Scan for the cell matching the given text and deliver its (x, y) coordinate at center. 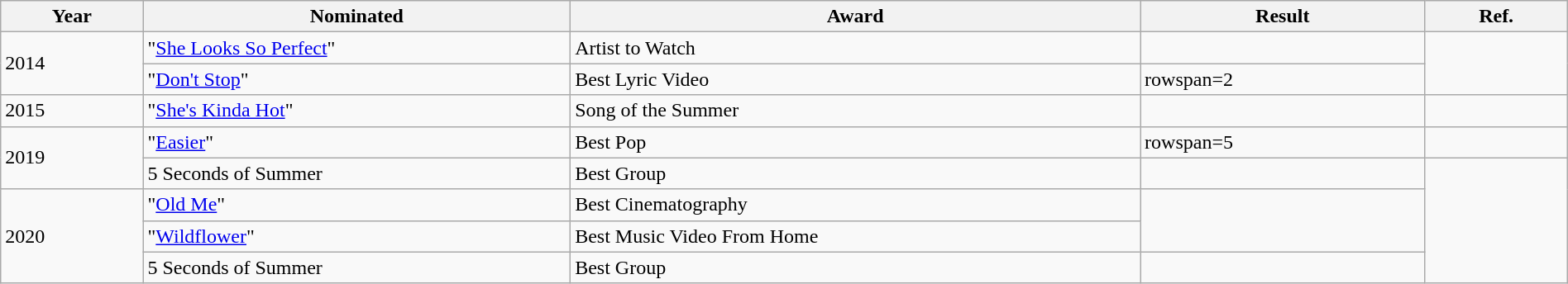
rowspan=2 (1283, 79)
rowspan=5 (1283, 142)
"Don't Stop" (357, 79)
Best Cinematography (855, 205)
"She's Kinda Hot" (357, 111)
2014 (72, 64)
2020 (72, 236)
Result (1283, 17)
Ref. (1496, 17)
Award (855, 17)
Artist to Watch (855, 48)
Best Music Video From Home (855, 236)
"Easier" (357, 142)
"Old Me" (357, 205)
2015 (72, 111)
"She Looks So Perfect" (357, 48)
Song of the Summer (855, 111)
Year (72, 17)
2019 (72, 158)
"Wildflower" (357, 236)
Nominated (357, 17)
Best Pop (855, 142)
Best Lyric Video (855, 79)
